Determine the [x, y] coordinate at the center of the cell enclosing the given text.  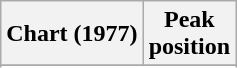
Chart (1977) [72, 34]
Peakposition [189, 34]
